Identify which cell holds the provided text, then report its (X, Y) central coordinate. 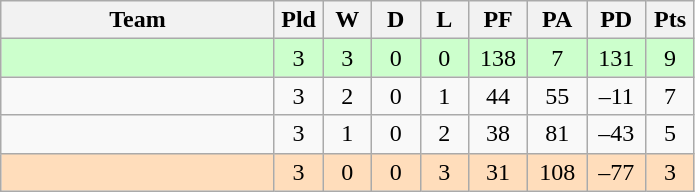
138 (498, 58)
Pld (298, 20)
D (396, 20)
108 (558, 172)
PD (616, 20)
Team (138, 20)
38 (498, 134)
–43 (616, 134)
44 (498, 96)
31 (498, 172)
PF (498, 20)
131 (616, 58)
PA (558, 20)
55 (558, 96)
–77 (616, 172)
W (348, 20)
81 (558, 134)
Pts (670, 20)
9 (670, 58)
–11 (616, 96)
5 (670, 134)
L (444, 20)
